For the text-containing cell, return its midpoint in [x, y] coordinate format. 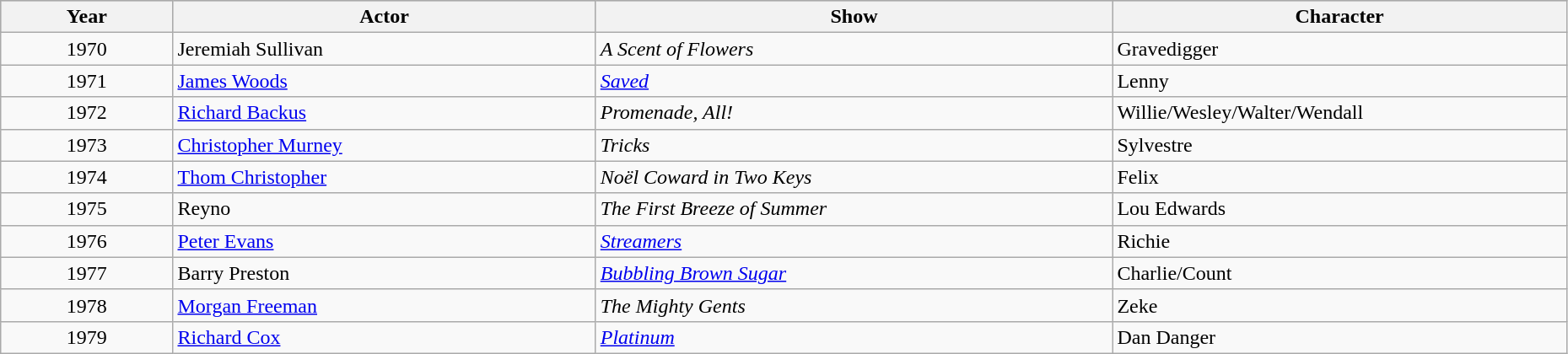
1979 [87, 337]
Charlie/Count [1339, 273]
Bubbling Brown Sugar [854, 273]
1977 [87, 273]
Lenny [1339, 81]
Gravedigger [1339, 49]
Zeke [1339, 305]
Morgan Freeman [385, 305]
Show [854, 17]
Promenade, All! [854, 113]
1971 [87, 81]
James Woods [385, 81]
Barry Preston [385, 273]
Richie [1339, 241]
Jeremiah Sullivan [385, 49]
Richard Cox [385, 337]
Noël Coward in Two Keys [854, 177]
Thom Christopher [385, 177]
1976 [87, 241]
Lou Edwards [1339, 209]
Willie/Wesley/Walter/Wendall [1339, 113]
Platinum [854, 337]
Felix [1339, 177]
Dan Danger [1339, 337]
Tricks [854, 145]
Year [87, 17]
Sylvestre [1339, 145]
1978 [87, 305]
A Scent of Flowers [854, 49]
The Mighty Gents [854, 305]
Richard Backus [385, 113]
Saved [854, 81]
Peter Evans [385, 241]
Christopher Murney [385, 145]
Character [1339, 17]
1973 [87, 145]
1970 [87, 49]
1972 [87, 113]
Reyno [385, 209]
Streamers [854, 241]
Actor [385, 17]
1974 [87, 177]
The First Breeze of Summer [854, 209]
1975 [87, 209]
